Detect which cell encompasses the target text, then output its (X, Y) center coordinate. 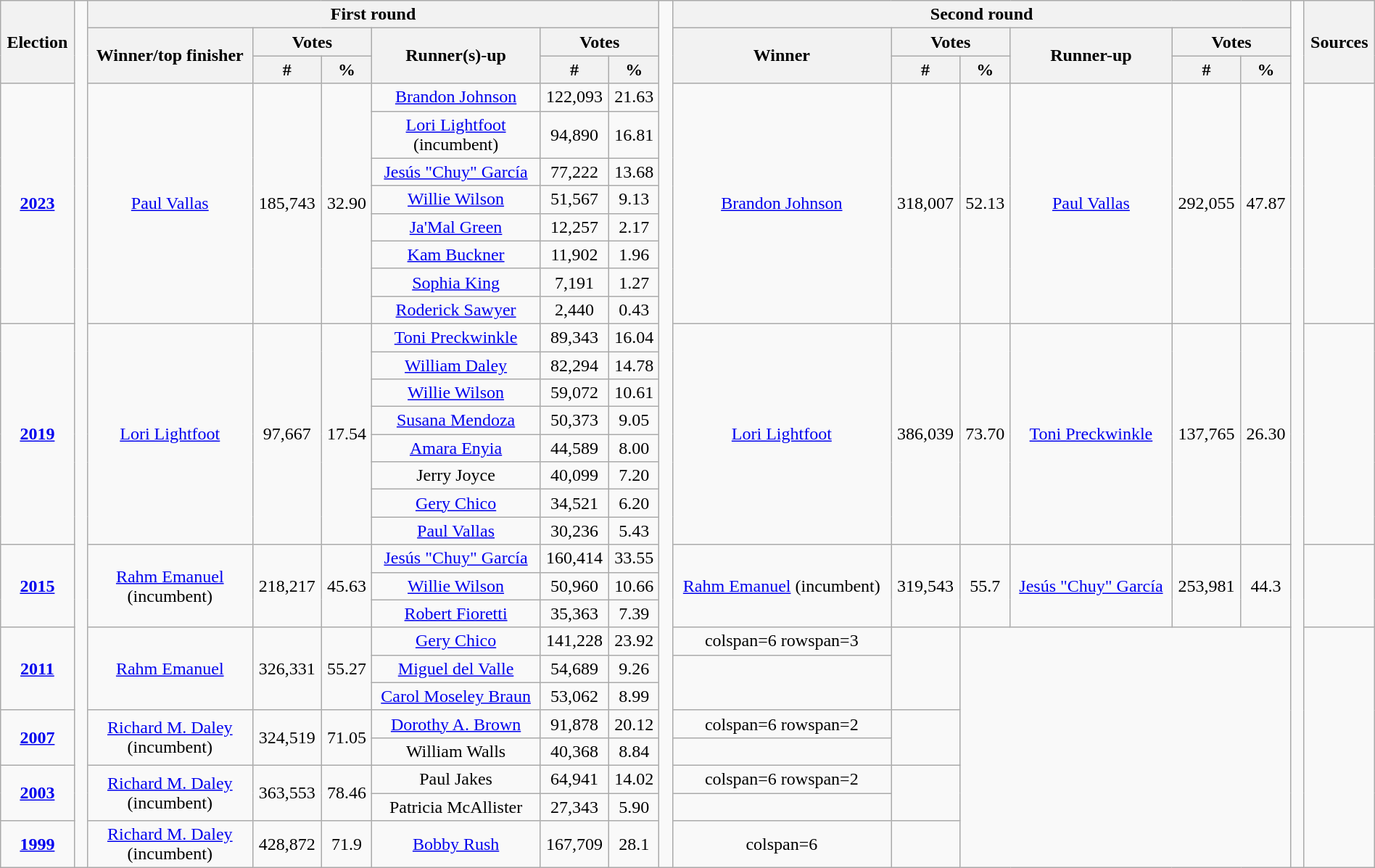
Lori Lightfoot(incumbent) (456, 135)
8.99 (634, 696)
40,099 (574, 476)
William Walls (456, 751)
9.13 (634, 199)
34,521 (574, 503)
10.66 (634, 586)
Robert Fioretti (456, 613)
8.00 (634, 448)
Roderick Sawyer (456, 310)
Bobby Rush (456, 844)
16.04 (634, 337)
Election (38, 42)
71.05 (347, 737)
2.17 (634, 227)
Patricia McAllister (456, 807)
5.43 (634, 531)
55.27 (347, 669)
20.12 (634, 724)
122,093 (574, 97)
28.1 (634, 844)
Winner/top finisher (170, 56)
35,363 (574, 613)
21.63 (634, 97)
11,902 (574, 255)
7.20 (634, 476)
77,222 (574, 172)
44,589 (574, 448)
Miguel del Valle (456, 669)
0.43 (634, 310)
82,294 (574, 365)
52.13 (985, 204)
Rahm Emanuel(incumbent) (170, 586)
363,553 (287, 793)
167,709 (574, 844)
12,257 (574, 227)
26.30 (1266, 434)
9.26 (634, 669)
16.81 (634, 135)
1999 (38, 844)
33.55 (634, 558)
97,667 (287, 434)
William Daley (456, 365)
7,191 (574, 282)
Amara Enyia (456, 448)
71.9 (347, 844)
1.27 (634, 282)
Jerry Joyce (456, 476)
318,007 (925, 204)
17.54 (347, 434)
292,055 (1207, 204)
2023 (38, 204)
Sources (1339, 42)
2019 (38, 434)
319,543 (925, 586)
73.70 (985, 434)
Kam Buckner (456, 255)
141,228 (574, 641)
First round (373, 15)
50,960 (574, 586)
Rahm Emanuel (incumbent) (782, 586)
137,765 (1207, 434)
32.90 (347, 204)
23.92 (634, 641)
colspan=6 rowspan=3 (782, 641)
51,567 (574, 199)
428,872 (287, 844)
64,941 (574, 779)
45.63 (347, 586)
Susana Mendoza (456, 421)
59,072 (574, 393)
386,039 (925, 434)
Rahm Emanuel (170, 669)
Runner-up (1091, 56)
Dorothy A. Brown (456, 724)
30,236 (574, 531)
Sophia King (456, 282)
44.3 (1266, 586)
54,689 (574, 669)
6.20 (634, 503)
10.61 (634, 393)
colspan=6 (782, 844)
91,878 (574, 724)
14.78 (634, 365)
160,414 (574, 558)
Winner (782, 56)
2007 (38, 737)
Paul Jakes (456, 779)
13.68 (634, 172)
14.02 (634, 779)
Ja'Mal Green (456, 227)
50,373 (574, 421)
94,890 (574, 135)
326,331 (287, 669)
253,981 (1207, 586)
324,519 (287, 737)
40,368 (574, 751)
7.39 (634, 613)
2015 (38, 586)
Second round (982, 15)
Runner(s)-up (456, 56)
Carol Moseley Braun (456, 696)
9.05 (634, 421)
185,743 (287, 204)
47.87 (1266, 204)
218,217 (287, 586)
53,062 (574, 696)
27,343 (574, 807)
5.90 (634, 807)
78.46 (347, 793)
89,343 (574, 337)
55.7 (985, 586)
1.96 (634, 255)
2,440 (574, 310)
2003 (38, 793)
2011 (38, 669)
8.84 (634, 751)
